Determine the [X, Y] coordinate at the center of the cell enclosing the given text.  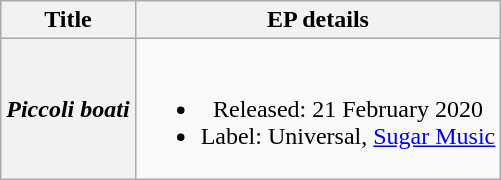
Piccoli boati [68, 109]
Title [68, 20]
Released: 21 February 2020Label: Universal, Sugar Music [318, 109]
EP details [318, 20]
